Provide the (x, y) coordinate of the cell's center where the given text is located.  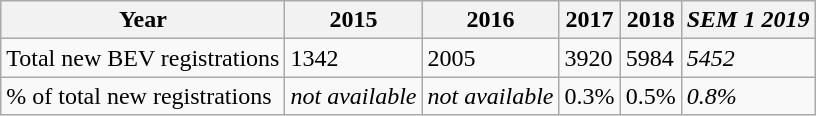
2015 (354, 20)
0.3% (590, 96)
3920 (590, 58)
Year (143, 20)
2005 (490, 58)
2017 (590, 20)
1342 (354, 58)
SEM 1 2019 (748, 20)
0.5% (650, 96)
5984 (650, 58)
2018 (650, 20)
Total new BEV registrations (143, 58)
0.8% (748, 96)
2016 (490, 20)
% of total new registrations (143, 96)
5452 (748, 58)
